Return the (x, y) coordinate for the center point of the cell that contains the specified text.  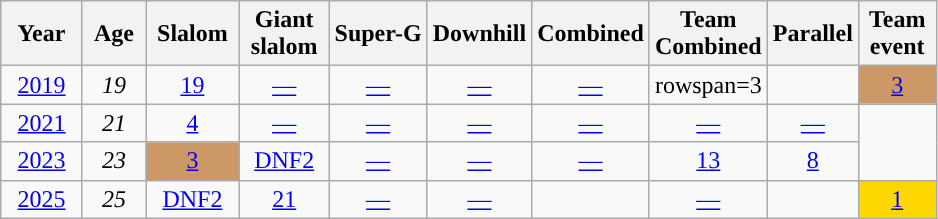
2021 (42, 123)
1 (897, 199)
25 (114, 199)
Parallel (812, 34)
rowspan=3 (708, 85)
Team event (897, 34)
2023 (42, 161)
2025 (42, 199)
4 (193, 123)
Year (42, 34)
Age (114, 34)
Combined (591, 34)
Slalom (193, 34)
Giant slalom (284, 34)
TeamCombined (708, 34)
23 (114, 161)
8 (812, 161)
13 (708, 161)
2019 (42, 85)
Super-G (378, 34)
Downhill (479, 34)
